Determine the [x, y] coordinate at the center of the cell enclosing the given text.  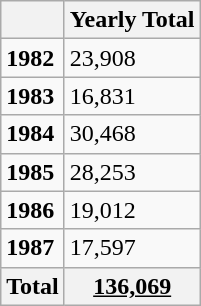
23,908 [132, 58]
Total [33, 286]
1982 [33, 58]
1987 [33, 248]
1985 [33, 172]
1983 [33, 96]
30,468 [132, 134]
136,069 [132, 286]
Yearly Total [132, 20]
19,012 [132, 210]
1986 [33, 210]
16,831 [132, 96]
17,597 [132, 248]
28,253 [132, 172]
1984 [33, 134]
